Provide the [x, y] coordinate of the cell's center where the given text is located.  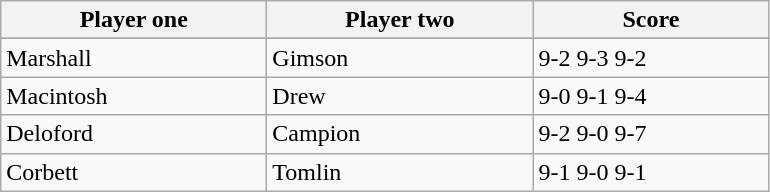
Tomlin [400, 172]
Score [651, 20]
9-1 9-0 9-1 [651, 172]
Deloford [134, 134]
9-2 9-3 9-2 [651, 58]
9-0 9-1 9-4 [651, 96]
Drew [400, 96]
Player two [400, 20]
Corbett [134, 172]
Marshall [134, 58]
Campion [400, 134]
9-2 9-0 9-7 [651, 134]
Gimson [400, 58]
Player one [134, 20]
Macintosh [134, 96]
